Provide the [X, Y] coordinate of the cell's center where the given text is located.  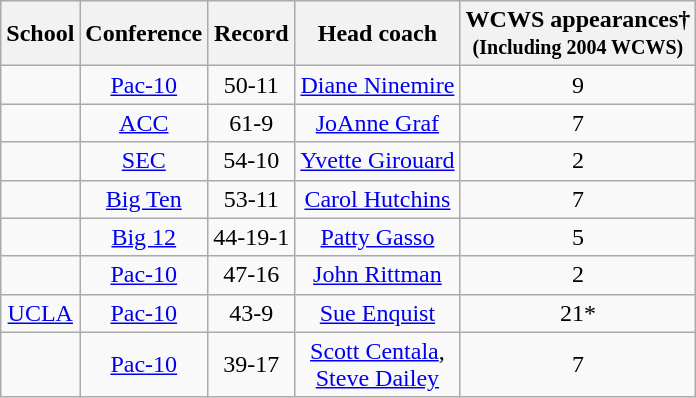
44-19-1 [252, 237]
Sue Enquist [378, 313]
Record [252, 34]
9 [578, 85]
Diane Ninemire [378, 85]
21* [578, 313]
50-11 [252, 85]
School [40, 34]
Carol Hutchins [378, 199]
JoAnne Graf [378, 123]
John Rittman [378, 275]
43-9 [252, 313]
54-10 [252, 161]
Big Ten [144, 199]
SEC [144, 161]
Head coach [378, 34]
UCLA [40, 313]
39-17 [252, 364]
61-9 [252, 123]
Patty Gasso [378, 237]
ACC [144, 123]
Big 12 [144, 237]
WCWS appearances† (Including 2004 WCWS) [578, 34]
47-16 [252, 275]
Scott Centala,Steve Dailey [378, 364]
53-11 [252, 199]
5 [578, 237]
Conference [144, 34]
Yvette Girouard [378, 161]
